Determine the (x, y) coordinate at the center of the cell enclosing the given text.  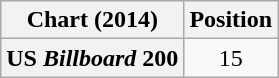
15 (231, 58)
Position (231, 20)
US Billboard 200 (92, 58)
Chart (2014) (92, 20)
